Scan for the cell matching the given text and deliver its [X, Y] coordinate at center. 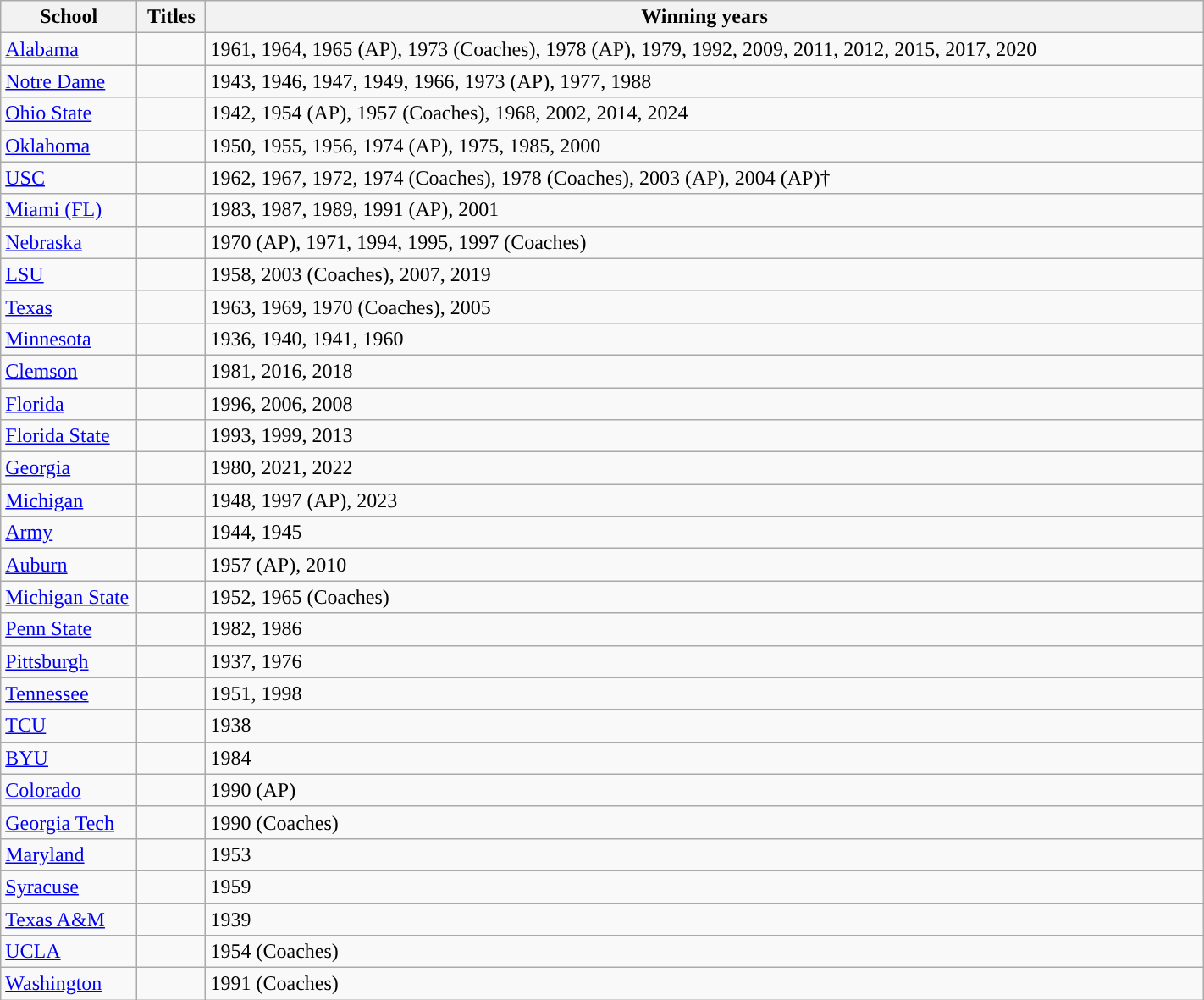
1950, 1955, 1956, 1974 (AP), 1975, 1985, 2000 [704, 146]
LSU [69, 274]
1951, 1998 [704, 693]
1948, 1997 (AP), 2023 [704, 500]
Penn State [69, 629]
Michigan [69, 500]
1993, 1999, 2013 [704, 436]
1936, 1940, 1941, 1960 [704, 339]
1982, 1986 [704, 629]
Maryland [69, 854]
Florida [69, 404]
1958, 2003 (Coaches), 2007, 2019 [704, 274]
Washington [69, 984]
1980, 2021, 2022 [704, 468]
1952, 1965 (Coaches) [704, 597]
TCU [69, 726]
1937, 1976 [704, 661]
1961, 1964, 1965 (AP), 1973 (Coaches), 1978 (AP), 1979, 1992, 2009, 2011, 2012, 2015, 2017, 2020 [704, 49]
Texas [69, 307]
Titles [171, 17]
1963, 1969, 1970 (Coaches), 2005 [704, 307]
1970 (AP), 1971, 1994, 1995, 1997 (Coaches) [704, 242]
1954 (Coaches) [704, 952]
1990 (AP) [704, 790]
Florida State [69, 436]
Georgia Tech [69, 822]
USC [69, 178]
School [69, 17]
UCLA [69, 952]
Nebraska [69, 242]
BYU [69, 758]
Notre Dame [69, 81]
1981, 2016, 2018 [704, 371]
Winning years [704, 17]
1957 (AP), 2010 [704, 565]
Clemson [69, 371]
1938 [704, 726]
1942, 1954 (AP), 1957 (Coaches), 1968, 2002, 2014, 2024 [704, 113]
Tennessee [69, 693]
Ohio State [69, 113]
Oklahoma [69, 146]
Colorado [69, 790]
1996, 2006, 2008 [704, 404]
Auburn [69, 565]
Michigan State [69, 597]
Minnesota [69, 339]
Army [69, 533]
Miami (FL) [69, 210]
Alabama [69, 49]
1939 [704, 919]
1984 [704, 758]
1990 (Coaches) [704, 822]
Texas A&M [69, 919]
1953 [704, 854]
1991 (Coaches) [704, 984]
1943, 1946, 1947, 1949, 1966, 1973 (AP), 1977, 1988 [704, 81]
1983, 1987, 1989, 1991 (AP), 2001 [704, 210]
1959 [704, 887]
Syracuse [69, 887]
Georgia [69, 468]
1944, 1945 [704, 533]
1962, 1967, 1972, 1974 (Coaches), 1978 (Coaches), 2003 (AP), 2004 (AP)† [704, 178]
Pittsburgh [69, 661]
